Identify which cell holds the provided text, then report its [x, y] central coordinate. 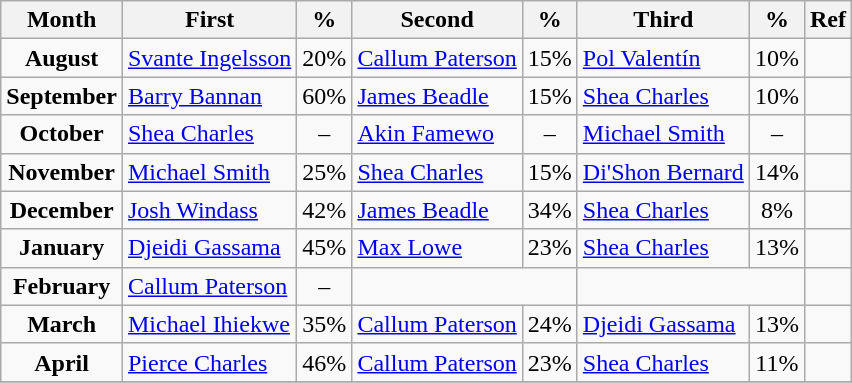
46% [324, 362]
December [62, 210]
60% [324, 96]
11% [776, 362]
Akin Famewo [437, 134]
February [62, 286]
August [62, 58]
November [62, 172]
Max Lowe [437, 248]
8% [776, 210]
42% [324, 210]
Pol Valentín [663, 58]
25% [324, 172]
Di'Shon Bernard [663, 172]
35% [324, 324]
45% [324, 248]
34% [550, 210]
Pierce Charles [209, 362]
Second [437, 20]
Barry Bannan [209, 96]
January [62, 248]
Month [62, 20]
April [62, 362]
October [62, 134]
Third [663, 20]
Ref [828, 20]
March [62, 324]
September [62, 96]
First [209, 20]
Svante Ingelsson [209, 58]
Michael Ihiekwe [209, 324]
24% [550, 324]
Josh Windass [209, 210]
20% [324, 58]
14% [776, 172]
